For the text-containing cell, return its midpoint in [X, Y] coordinate format. 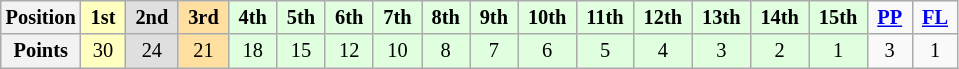
Points [41, 51]
PP [890, 17]
8th [446, 17]
6th [349, 17]
9th [494, 17]
11th [604, 17]
Position [41, 17]
12 [349, 51]
FL [935, 17]
2nd [152, 17]
18 [253, 51]
12th [663, 17]
8 [446, 51]
15 [301, 51]
5 [604, 51]
30 [104, 51]
5th [301, 17]
10 [397, 51]
4 [663, 51]
24 [152, 51]
4th [253, 17]
15th [838, 17]
2 [779, 51]
1st [104, 17]
10th [547, 17]
3rd [203, 17]
6 [547, 51]
14th [779, 17]
7 [494, 51]
7th [397, 17]
21 [203, 51]
13th [721, 17]
